Return (X, Y) of the center of cell containing provided text 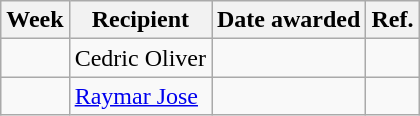
Raymar Jose (140, 96)
Cedric Oliver (140, 58)
Date awarded (289, 20)
Recipient (140, 20)
Ref. (392, 20)
Week (35, 20)
